Search for the cell housing the specified text and yield its [x, y] center coordinate. 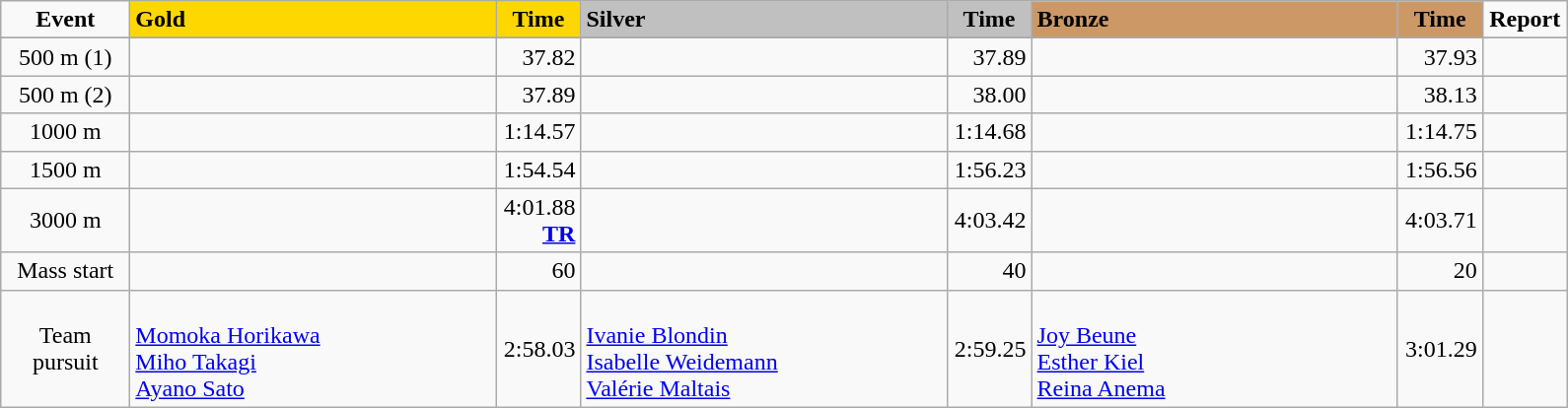
Momoka HorikawaMiho TakagiAyano Sato [314, 349]
1:14.75 [1440, 132]
4:01.88TR [538, 221]
4:03.42 [989, 221]
Gold [314, 20]
2:59.25 [989, 349]
Event [65, 20]
1500 m [65, 170]
38.13 [1440, 95]
37.93 [1440, 57]
Joy BeuneEsther KielReina Anema [1215, 349]
1:56.23 [989, 170]
1000 m [65, 132]
Team pursuit [65, 349]
500 m (2) [65, 95]
37.82 [538, 57]
Report [1525, 20]
3:01.29 [1440, 349]
Ivanie BlondinIsabelle WeidemannValérie Maltais [763, 349]
Mass start [65, 271]
60 [538, 271]
3000 m [65, 221]
1:14.68 [989, 132]
500 m (1) [65, 57]
Silver [763, 20]
38.00 [989, 95]
2:58.03 [538, 349]
1:54.54 [538, 170]
40 [989, 271]
1:56.56 [1440, 170]
Bronze [1215, 20]
4:03.71 [1440, 221]
20 [1440, 271]
1:14.57 [538, 132]
